Pinpoint the cell where the given text exists, returning its (x, y) midpoint coordinate. 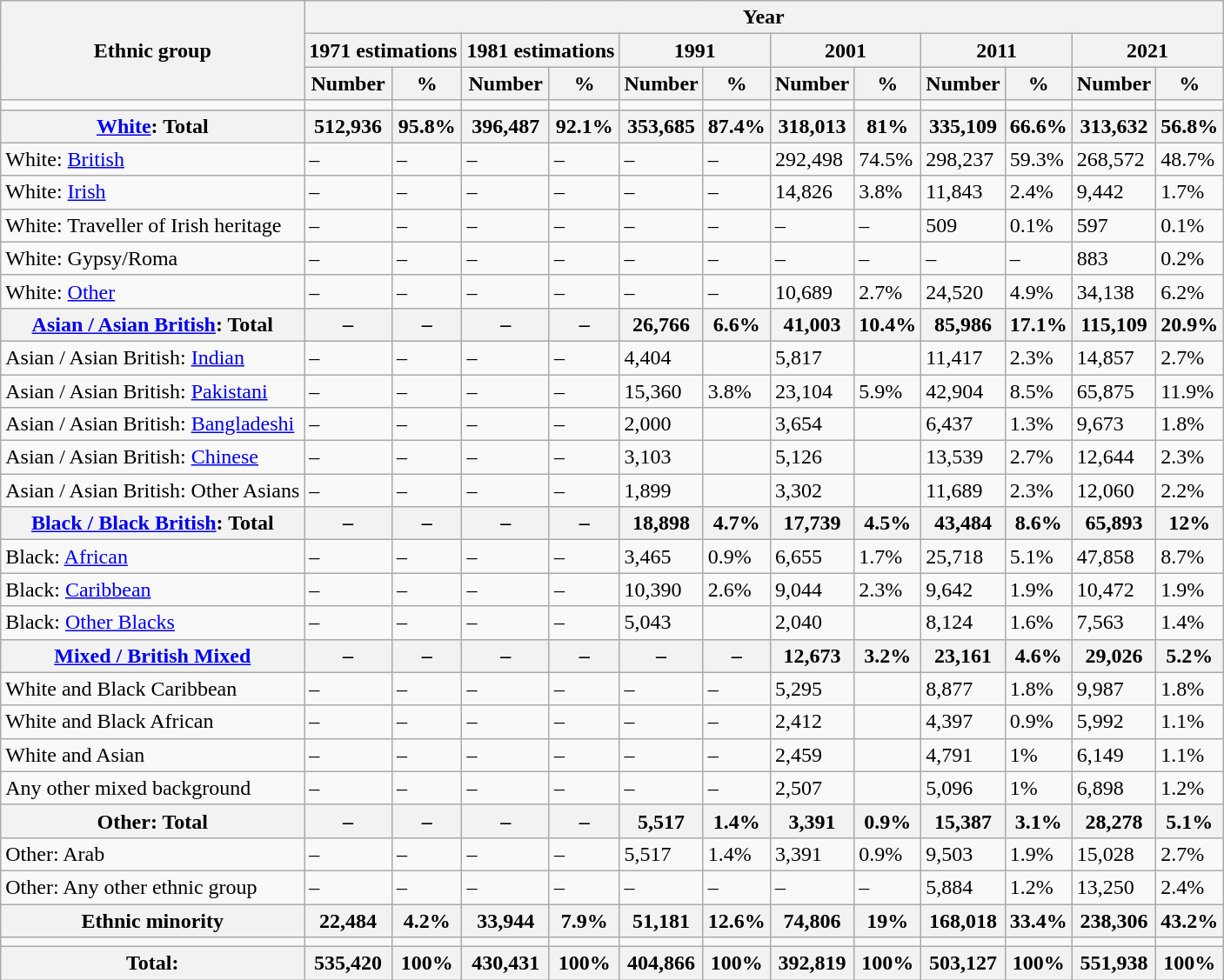
2011 (997, 50)
15,360 (661, 390)
66.6% (1039, 126)
9,642 (963, 590)
2.2% (1190, 490)
1991 (694, 50)
551,938 (1114, 963)
3,302 (812, 490)
33,944 (506, 921)
Year (764, 17)
11,417 (963, 357)
Black: Other Blacks (153, 623)
White: Traveller of Irish heritage (153, 225)
24,520 (963, 291)
56.8% (1190, 126)
43,484 (963, 523)
5,126 (812, 457)
3,654 (812, 424)
15,387 (963, 821)
74,806 (812, 921)
87.4% (736, 126)
2,040 (812, 623)
1,899 (661, 490)
13,250 (1114, 887)
1971 estimations (383, 50)
2001 (846, 50)
430,431 (506, 963)
85,986 (963, 324)
Asian / Asian British: Total (153, 324)
597 (1114, 225)
28,278 (1114, 821)
14,857 (1114, 357)
33.4% (1039, 921)
26,766 (661, 324)
10.4% (887, 324)
5,096 (963, 788)
15,028 (1114, 854)
6,898 (1114, 788)
2,459 (812, 755)
3,465 (661, 557)
3.2% (887, 656)
4.7% (736, 523)
47,858 (1114, 557)
White and Asian (153, 755)
4,791 (963, 755)
396,487 (506, 126)
8.7% (1190, 557)
92.1% (584, 126)
Asian / Asian British: Chinese (153, 457)
313,632 (1114, 126)
65,875 (1114, 390)
7,563 (1114, 623)
5,295 (812, 689)
9,503 (963, 854)
6,437 (963, 424)
Other: Arab (153, 854)
74.5% (887, 159)
503,127 (963, 963)
2021 (1147, 50)
20.9% (1190, 324)
White: Total (153, 126)
Mixed / British Mixed (153, 656)
5,884 (963, 887)
19% (887, 921)
2,000 (661, 424)
10,472 (1114, 590)
512,936 (348, 126)
10,390 (661, 590)
23,161 (963, 656)
883 (1114, 258)
2,412 (812, 722)
12,060 (1114, 490)
12,673 (812, 656)
392,819 (812, 963)
5,043 (661, 623)
6.6% (736, 324)
11,843 (963, 192)
34,138 (1114, 291)
22,484 (348, 921)
10,689 (812, 291)
168,018 (963, 921)
535,420 (348, 963)
4.9% (1039, 291)
5.2% (1190, 656)
Black: Caribbean (153, 590)
95.8% (426, 126)
292,498 (812, 159)
6,149 (1114, 755)
14,826 (812, 192)
4.5% (887, 523)
Any other mixed background (153, 788)
9,442 (1114, 192)
Other: Any other ethnic group (153, 887)
4,404 (661, 357)
17,739 (812, 523)
Other: Total (153, 821)
5,992 (1114, 722)
25,718 (963, 557)
Asian / Asian British: Indian (153, 357)
48.7% (1190, 159)
335,109 (963, 126)
12,644 (1114, 457)
7.9% (584, 921)
Asian / Asian British: Other Asians (153, 490)
29,026 (1114, 656)
23,104 (812, 390)
41,003 (812, 324)
43.2% (1190, 921)
White: Other (153, 291)
9,044 (812, 590)
White and Black African (153, 722)
59.3% (1039, 159)
3.1% (1039, 821)
2.6% (736, 590)
1.6% (1039, 623)
1.3% (1039, 424)
Ethnic group (153, 50)
268,572 (1114, 159)
11.9% (1190, 390)
4,397 (963, 722)
5,817 (812, 357)
13,539 (963, 457)
12% (1190, 523)
5.9% (887, 390)
0.2% (1190, 258)
298,237 (963, 159)
Asian / Asian British: Pakistani (153, 390)
6,655 (812, 557)
51,181 (661, 921)
8,124 (963, 623)
1981 estimations (541, 50)
353,685 (661, 126)
11,689 (963, 490)
6.2% (1190, 291)
Black / Black British: Total (153, 523)
Total: (153, 963)
3,103 (661, 457)
2,507 (812, 788)
8.5% (1039, 390)
4.6% (1039, 656)
115,109 (1114, 324)
White: Gypsy/Roma (153, 258)
65,893 (1114, 523)
17.1% (1039, 324)
Black: African (153, 557)
White: Irish (153, 192)
White: British (153, 159)
42,904 (963, 390)
4.2% (426, 921)
White and Black Caribbean (153, 689)
8.6% (1039, 523)
12.6% (736, 921)
404,866 (661, 963)
81% (887, 126)
18,898 (661, 523)
Asian / Asian British: Bangladeshi (153, 424)
238,306 (1114, 921)
Ethnic minority (153, 921)
9,673 (1114, 424)
509 (963, 225)
8,877 (963, 689)
318,013 (812, 126)
9,987 (1114, 689)
